Provide the [X, Y] coordinate of the cell's center where the given text is located.  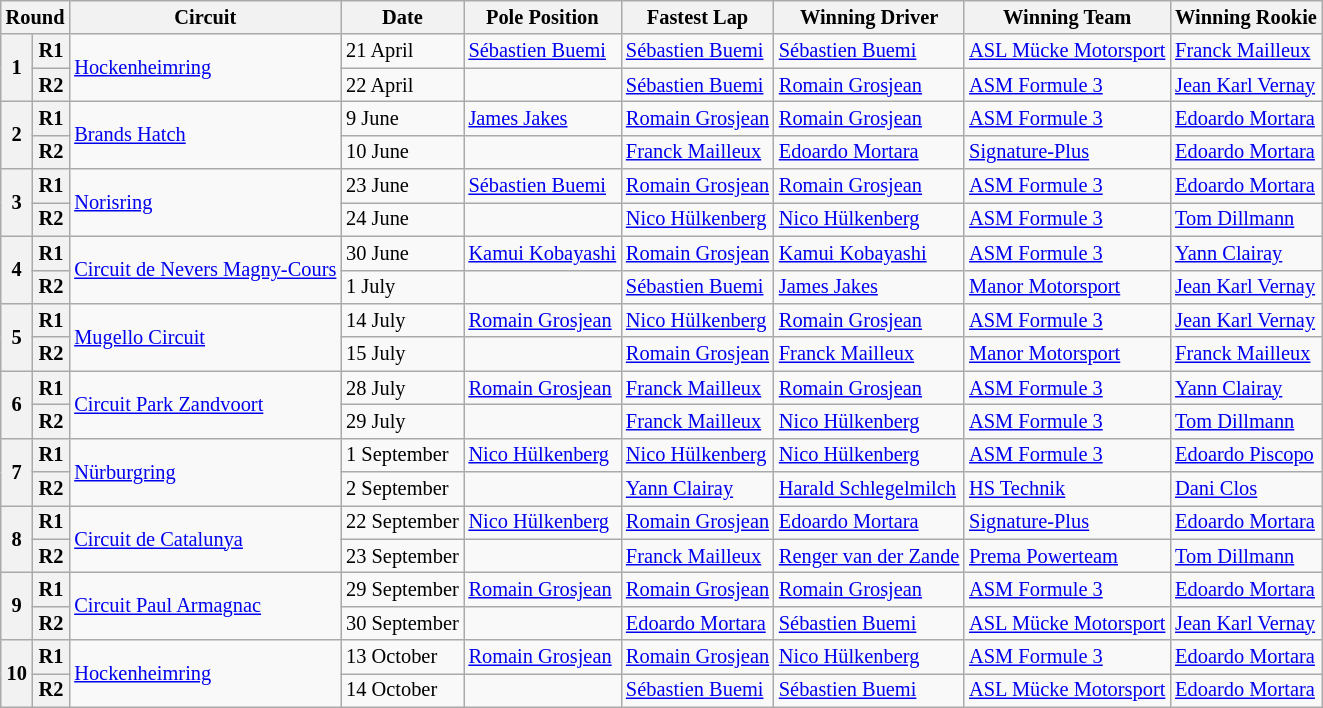
1 September [402, 455]
13 October [402, 657]
Prema Powerteam [1067, 556]
30 June [402, 253]
Circuit de Nevers Magny-Cours [205, 270]
Circuit [205, 17]
Harald Schlegelmilch [869, 489]
Renger van der Zande [869, 556]
9 [17, 606]
Dani Clos [1246, 489]
22 April [402, 85]
30 September [402, 623]
Fastest Lap [698, 17]
3 [17, 202]
2 [17, 134]
22 September [402, 522]
Edoardo Piscopo [1246, 455]
Pole Position [542, 17]
29 July [402, 421]
Mugello Circuit [205, 336]
23 September [402, 556]
14 October [402, 690]
Round [36, 17]
Winning Rookie [1246, 17]
Winning Driver [869, 17]
Circuit de Catalunya [205, 538]
24 June [402, 219]
28 July [402, 388]
29 September [402, 589]
Nürburgring [205, 472]
14 July [402, 320]
Winning Team [1067, 17]
1 July [402, 287]
7 [17, 472]
Circuit Paul Armagnac [205, 606]
6 [17, 404]
8 [17, 538]
5 [17, 336]
10 [17, 674]
Circuit Park Zandvoort [205, 404]
Norisring [205, 202]
21 April [402, 51]
Date [402, 17]
10 June [402, 152]
Brands Hatch [205, 134]
23 June [402, 186]
2 September [402, 489]
15 July [402, 354]
9 June [402, 118]
1 [17, 68]
HS Technik [1067, 489]
4 [17, 270]
